Search for the cell housing the specified text and yield its [x, y] center coordinate. 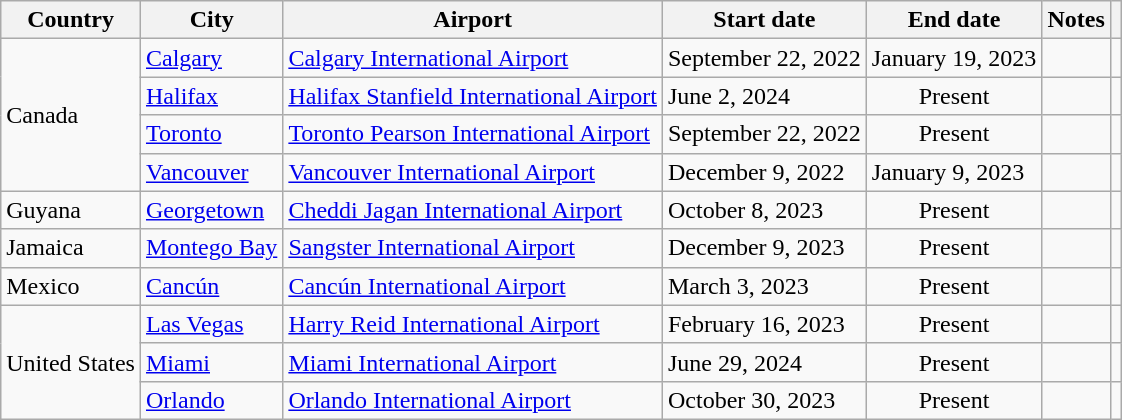
Start date [764, 20]
Mexico [71, 286]
October 8, 2023 [764, 210]
Cheddi Jagan International Airport [473, 210]
Vancouver [211, 172]
Vancouver International Airport [473, 172]
Las Vegas [211, 324]
Calgary [211, 58]
Orlando International Airport [473, 400]
Cancún [211, 286]
Harry Reid International Airport [473, 324]
Miami International Airport [473, 362]
Montego Bay [211, 248]
Notes [1076, 20]
Airport [473, 20]
Canada [71, 115]
December 9, 2022 [764, 172]
Toronto [211, 134]
Cancún International Airport [473, 286]
Sangster International Airport [473, 248]
Calgary International Airport [473, 58]
Orlando [211, 400]
January 9, 2023 [954, 172]
City [211, 20]
Country [71, 20]
October 30, 2023 [764, 400]
Georgetown [211, 210]
March 3, 2023 [764, 286]
Guyana [71, 210]
End date [954, 20]
Halifax [211, 96]
June 29, 2024 [764, 362]
December 9, 2023 [764, 248]
June 2, 2024 [764, 96]
February 16, 2023 [764, 324]
United States [71, 362]
Toronto Pearson International Airport [473, 134]
Halifax Stanfield International Airport [473, 96]
Miami [211, 362]
Jamaica [71, 248]
January 19, 2023 [954, 58]
